Identify which cell holds the provided text, then report its [X, Y] central coordinate. 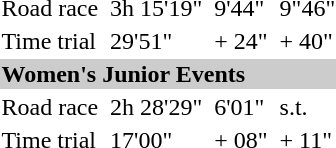
Road race [50, 107]
29'51" [156, 41]
6'01" [241, 107]
2h 28'29" [156, 107]
+ 24" [241, 41]
Time trial [50, 41]
